Scan for the cell matching the given text and deliver its (x, y) coordinate at center. 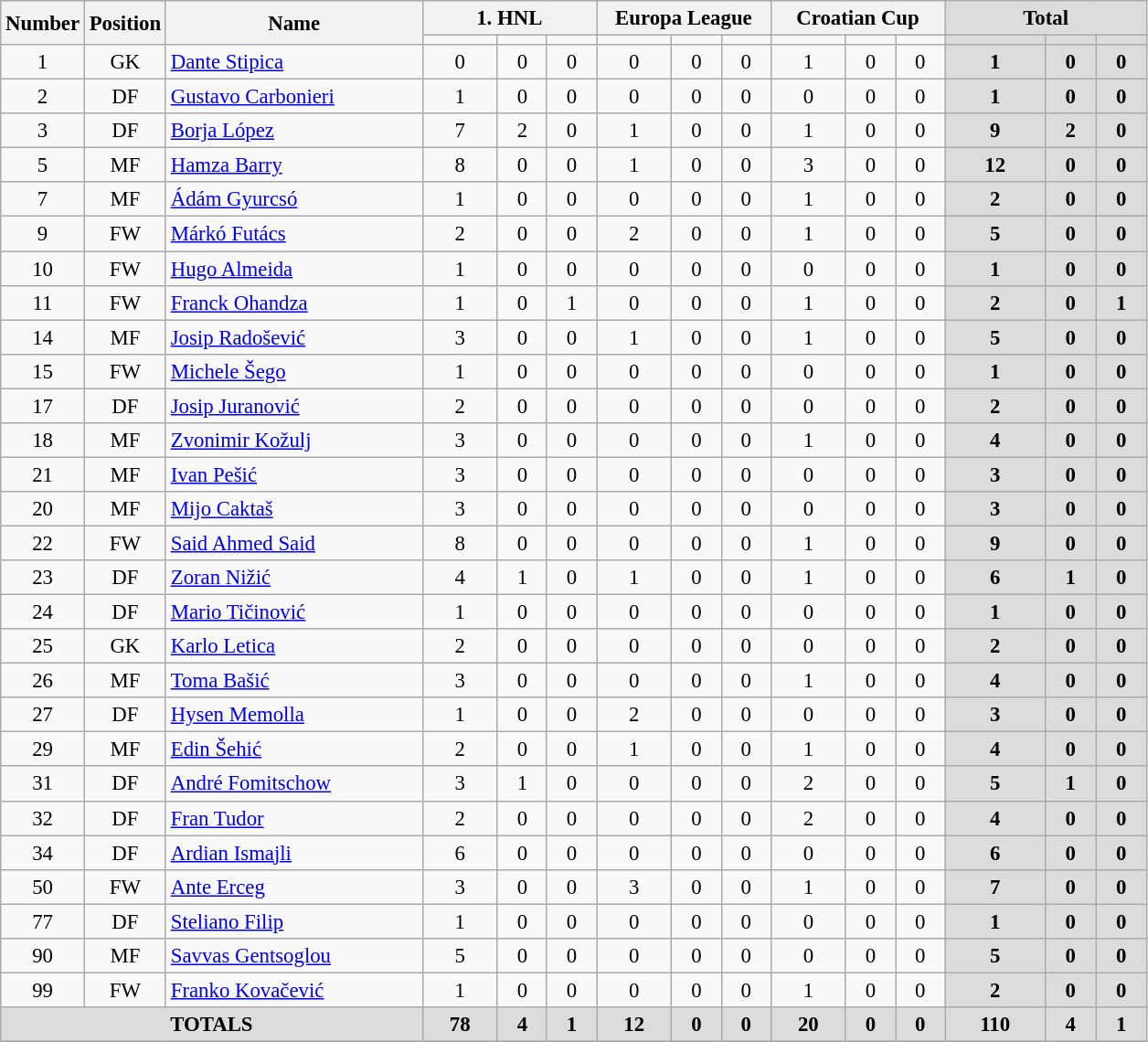
15 (43, 371)
34 (43, 853)
Zvonimir Kožulj (294, 441)
90 (43, 956)
110 (995, 1025)
Michele Šego (294, 371)
Position (124, 23)
Fran Tudor (294, 818)
Ivan Pešić (294, 474)
23 (43, 578)
Franck Ohandza (294, 303)
Said Ahmed Said (294, 543)
10 (43, 269)
Total (1046, 18)
25 (43, 646)
Zoran Nižić (294, 578)
Márkó Futács (294, 234)
50 (43, 887)
Josip Radošević (294, 337)
Edin Šehić (294, 750)
TOTALS (212, 1025)
Name (294, 23)
32 (43, 818)
Dante Stipica (294, 62)
Ádám Gyurcsó (294, 200)
29 (43, 750)
21 (43, 474)
14 (43, 337)
17 (43, 406)
27 (43, 715)
Croatian Cup (857, 18)
24 (43, 612)
Toma Bašić (294, 681)
Ardian Ismajli (294, 853)
Mijo Caktaš (294, 509)
André Fomitschow (294, 784)
Borja López (294, 131)
Steliano Filip (294, 921)
26 (43, 681)
Josip Juranović (294, 406)
Mario Tičinović (294, 612)
Ante Erceg (294, 887)
Europa League (684, 18)
Franko Kovačević (294, 990)
99 (43, 990)
Number (43, 23)
22 (43, 543)
1. HNL (510, 18)
Hugo Almeida (294, 269)
Hamza Barry (294, 165)
18 (43, 441)
Karlo Letica (294, 646)
77 (43, 921)
Hysen Memolla (294, 715)
11 (43, 303)
31 (43, 784)
Savvas Gentsoglou (294, 956)
Gustavo Carbonieri (294, 97)
78 (460, 1025)
